From the cell containing the given text, extract its center point as (x, y) coordinate. 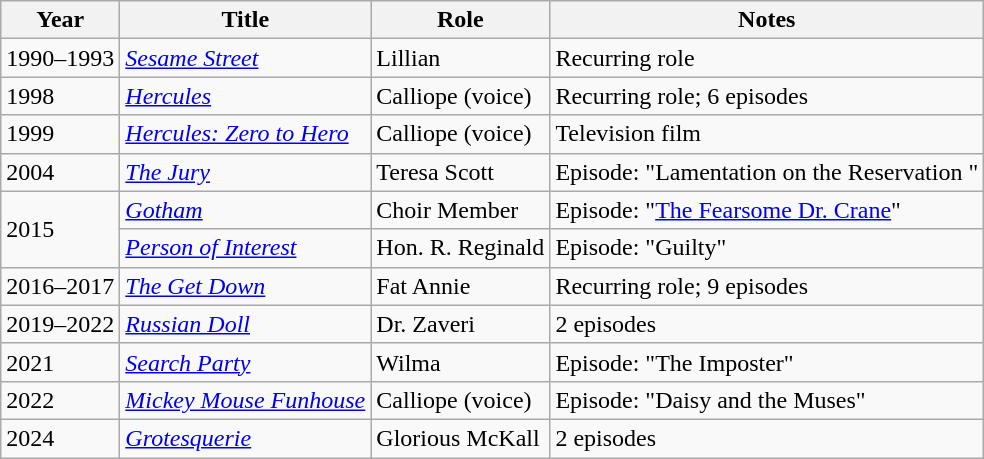
Episode: "Daisy and the Muses" (767, 400)
2024 (60, 438)
Person of Interest (246, 248)
Search Party (246, 362)
Fat Annie (460, 286)
2022 (60, 400)
Hercules (246, 96)
Title (246, 20)
1999 (60, 134)
2015 (60, 229)
The Jury (246, 172)
Year (60, 20)
Mickey Mouse Funhouse (246, 400)
Episode: "Guilty" (767, 248)
Role (460, 20)
Sesame Street (246, 58)
Gotham (246, 210)
Hon. R. Reginald (460, 248)
1998 (60, 96)
Notes (767, 20)
Russian Doll (246, 324)
Recurring role; 9 episodes (767, 286)
2016–2017 (60, 286)
2004 (60, 172)
The Get Down (246, 286)
1990–1993 (60, 58)
Episode: "Lamentation on the Reservation " (767, 172)
Recurring role; 6 episodes (767, 96)
Choir Member (460, 210)
Wilma (460, 362)
Television film (767, 134)
Dr. Zaveri (460, 324)
2021 (60, 362)
Teresa Scott (460, 172)
Episode: "The Fearsome Dr. Crane" (767, 210)
Episode: "The Imposter" (767, 362)
2019–2022 (60, 324)
Recurring role (767, 58)
Grotesquerie (246, 438)
Lillian (460, 58)
Glorious McKall (460, 438)
Hercules: Zero to Hero (246, 134)
